From the cell containing the given text, extract its center point as (X, Y) coordinate. 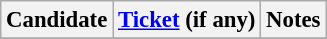
Ticket (if any) (187, 20)
Candidate (57, 20)
Notes (294, 20)
